For the text-containing cell, return its midpoint in [x, y] coordinate format. 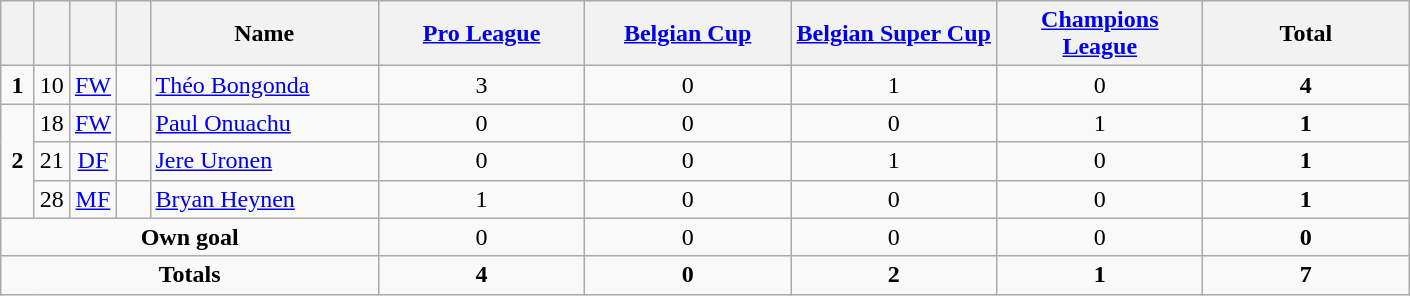
Belgian Cup [688, 34]
3 [482, 85]
7 [1306, 275]
10 [52, 85]
21 [52, 161]
Bryan Heynen [264, 199]
Belgian Super Cup [894, 34]
28 [52, 199]
Champions League [1100, 34]
MF [92, 199]
DF [92, 161]
Total [1306, 34]
Jere Uronen [264, 161]
Totals [190, 275]
Paul Onuachu [264, 123]
18 [52, 123]
Own goal [190, 237]
Théo Bongonda [264, 85]
Pro League [482, 34]
Name [264, 34]
